Locate the cell with the specified text and output its [X, Y] center coordinate. 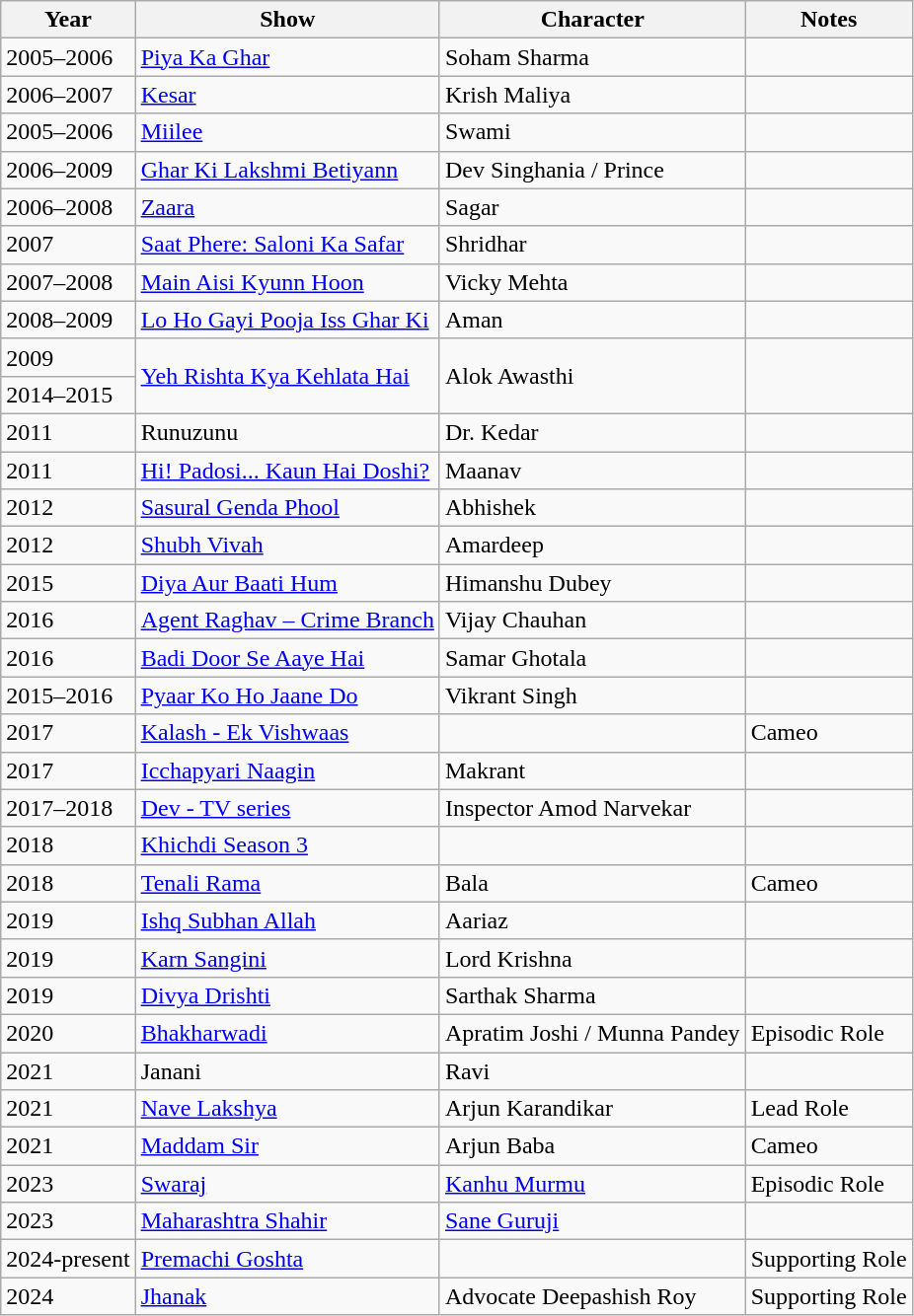
Sane Guruji [592, 1221]
Advocate Deepashish Roy [592, 1296]
Maharashtra Shahir [287, 1221]
Janani [287, 1070]
Diya Aur Baati Hum [287, 583]
2006–2009 [68, 170]
Saat Phere: Saloni Ka Safar [287, 245]
Agent Raghav – Crime Branch [287, 621]
Arjun Karandikar [592, 1109]
Khichdi Season 3 [287, 845]
Show [287, 20]
Ravi [592, 1070]
2008–2009 [68, 320]
2024-present [68, 1259]
Sagar [592, 207]
Runuzunu [287, 432]
2015–2016 [68, 695]
Yeh Rishta Kya Kehlata Hai [287, 376]
Jhanak [287, 1296]
Badi Door Se Aaye Hai [287, 658]
Ishq Subhan Allah [287, 920]
Lord Krishna [592, 958]
Pyaar Ko Ho Jaane Do [287, 695]
Zaara [287, 207]
Vicky Mehta [592, 282]
Kalash - Ek Vishwaas [287, 733]
Sarthak Sharma [592, 995]
Soham Sharma [592, 57]
Samar Ghotala [592, 658]
Kesar [287, 95]
Dr. Kedar [592, 432]
Hi! Padosi... Kaun Hai Doshi? [287, 471]
Ghar Ki Lakshmi Betiyann [287, 170]
2024 [68, 1296]
2014–2015 [68, 395]
Bhakharwadi [287, 1033]
Makrant [592, 770]
Tenali Rama [287, 883]
Bala [592, 883]
Piya Ka Ghar [287, 57]
Icchapyari Naagin [287, 770]
Dev Singhania / Prince [592, 170]
Apratim Joshi / Munna Pandey [592, 1033]
Sasural Genda Phool [287, 508]
Premachi Goshta [287, 1259]
Notes [829, 20]
Aariaz [592, 920]
2017–2018 [68, 808]
Swaraj [287, 1184]
Kanhu Murmu [592, 1184]
2006–2008 [68, 207]
Shubh Vivah [287, 546]
Miilee [287, 132]
Amardeep [592, 546]
Lo Ho Gayi Pooja Iss Ghar Ki [287, 320]
Nave Lakshya [287, 1109]
Inspector Amod Narvekar [592, 808]
Main Aisi Kyunn Hoon [287, 282]
Divya Drishti [287, 995]
2009 [68, 357]
Alok Awasthi [592, 376]
Shridhar [592, 245]
Vikrant Singh [592, 695]
Arjun Baba [592, 1146]
Swami [592, 132]
Lead Role [829, 1109]
Himanshu Dubey [592, 583]
Maddam Sir [287, 1146]
2007–2008 [68, 282]
Year [68, 20]
2015 [68, 583]
2020 [68, 1033]
Dev - TV series [287, 808]
Abhishek [592, 508]
Aman [592, 320]
Vijay Chauhan [592, 621]
Karn Sangini [287, 958]
2007 [68, 245]
Krish Maliya [592, 95]
Maanav [592, 471]
Character [592, 20]
2006–2007 [68, 95]
